For the text-containing cell, return its midpoint in [X, Y] coordinate format. 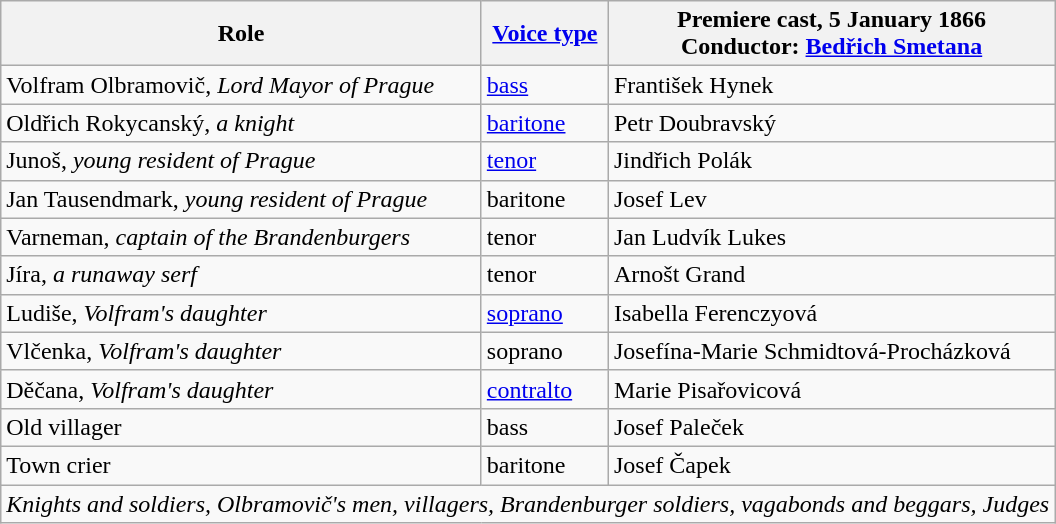
Ludiše, Volfram's daughter [242, 313]
Arnošt Grand [831, 275]
Premiere cast, 5 January 1866Conductor: Bedřich Smetana [831, 34]
Isabella Ferenczyová [831, 313]
Jindřich Polák [831, 161]
Vlčenka, Volfram's daughter [242, 351]
Petr Doubravský [831, 123]
Town crier [242, 465]
Jan Ludvík Lukes [831, 237]
Jan Tausendmark, young resident of Prague [242, 199]
Josefína-Marie Schmidtová-Procházková [831, 351]
contralto [544, 389]
Josef Paleček [831, 427]
Jíra, a runaway serf [242, 275]
Knights and soldiers, Olbramovič's men, villagers, Brandenburger soldiers, vagabonds and beggars, Judges [528, 503]
Old villager [242, 427]
Voice type [544, 34]
Junoš, young resident of Prague [242, 161]
Marie Pisařovicová [831, 389]
Děčana, Volfram's daughter [242, 389]
Varneman, captain of the Brandenburgers [242, 237]
Role [242, 34]
František Hynek [831, 85]
Josef Lev [831, 199]
Josef Čapek [831, 465]
Volfram Olbramovič, Lord Mayor of Prague [242, 85]
Oldřich Rokycanský, a knight [242, 123]
